Scan for the cell matching the given text and deliver its [x, y] coordinate at center. 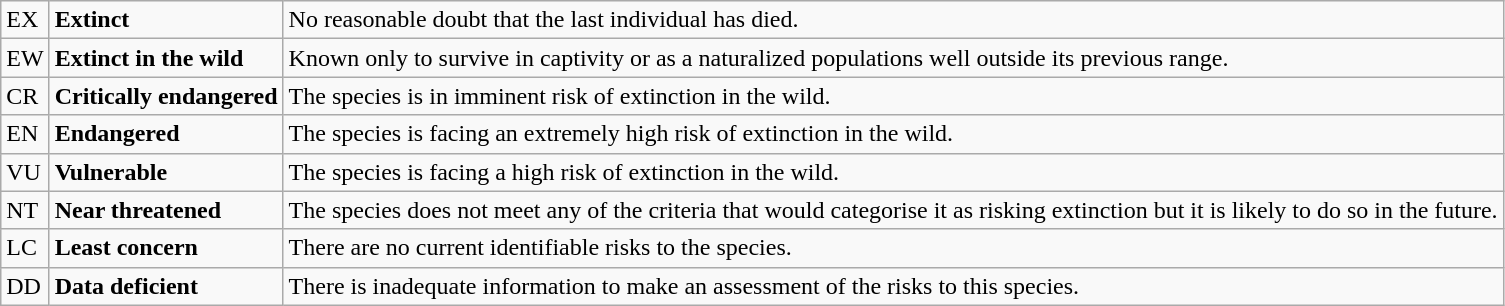
Endangered [166, 134]
Known only to survive in captivity or as a naturalized populations well outside its previous range. [893, 58]
DD [25, 286]
No reasonable doubt that the last individual has died. [893, 20]
VU [25, 172]
There are no current identifiable risks to the species. [893, 248]
CR [25, 96]
Data deficient [166, 286]
NT [25, 210]
Extinct in the wild [166, 58]
The species does not meet any of the criteria that would categorise it as risking extinction but it is likely to do so in the future. [893, 210]
Critically endangered [166, 96]
EW [25, 58]
EN [25, 134]
LC [25, 248]
There is inadequate information to make an assessment of the risks to this species. [893, 286]
EX [25, 20]
The species is facing a high risk of extinction in the wild. [893, 172]
Extinct [166, 20]
The species is in imminent risk of extinction in the wild. [893, 96]
The species is facing an extremely high risk of extinction in the wild. [893, 134]
Vulnerable [166, 172]
Least concern [166, 248]
Near threatened [166, 210]
